For the text-containing cell, return its midpoint in [X, Y] coordinate format. 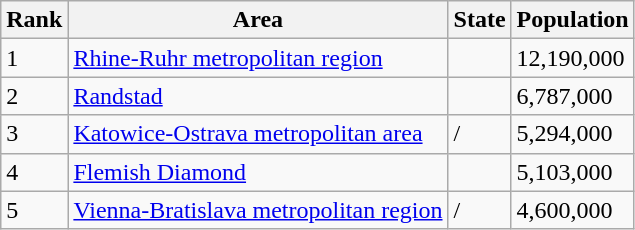
4 [34, 172]
Area [258, 20]
5,294,000 [572, 134]
Rhine-Ruhr metropolitan region [258, 58]
Population [572, 20]
12,190,000 [572, 58]
Vienna-Bratislava metropolitan region [258, 210]
Rank [34, 20]
5,103,000 [572, 172]
2 [34, 96]
3 [34, 134]
5 [34, 210]
State [480, 20]
6,787,000 [572, 96]
Katowice-Ostrava metropolitan area [258, 134]
4,600,000 [572, 210]
Randstad [258, 96]
Flemish Diamond [258, 172]
1 [34, 58]
